Find where the given text appears and provide that cell's center as [x, y] coordinate. 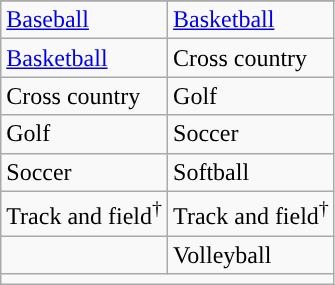
Volleyball [252, 255]
Softball [252, 172]
Baseball [84, 20]
